Find where the given text appears and provide that cell's center as (x, y) coordinate. 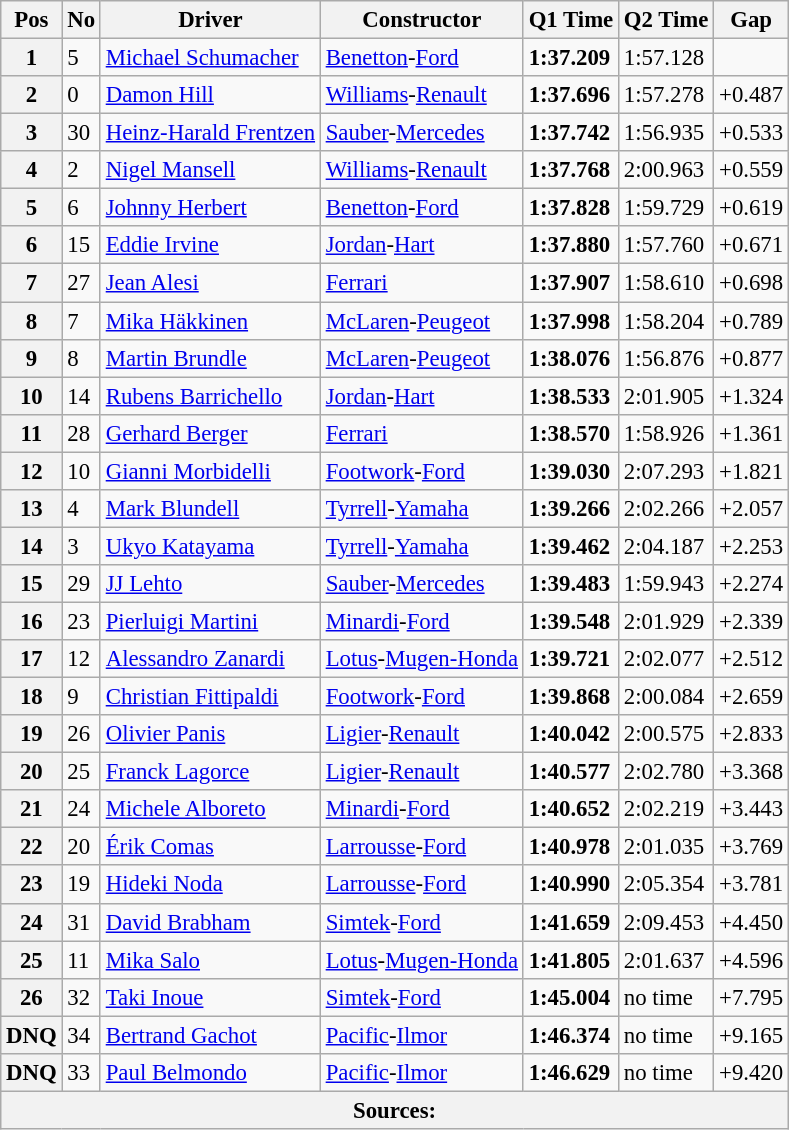
2:01.035 (666, 847)
Michele Alboreto (210, 809)
1:58.926 (666, 433)
2:00.963 (666, 170)
1:39.721 (570, 659)
2:01.929 (666, 621)
Gerhard Berger (210, 433)
1:46.629 (570, 1073)
Mark Blundell (210, 509)
Q2 Time (666, 20)
1:41.659 (570, 922)
Heinz-Harald Frentzen (210, 133)
1:57.278 (666, 95)
2:00.575 (666, 734)
1:38.533 (570, 396)
Pierluigi Martini (210, 621)
Mika Häkkinen (210, 321)
2:01.905 (666, 396)
+9.420 (752, 1073)
1:46.374 (570, 1035)
1:37.768 (570, 170)
Sources: (395, 1110)
No (81, 20)
Érik Comas (210, 847)
+4.450 (752, 922)
18 (32, 697)
Hideki Noda (210, 885)
1:39.266 (570, 509)
Bertrand Gachot (210, 1035)
1:40.978 (570, 847)
+3.443 (752, 809)
2:02.266 (666, 509)
+3.769 (752, 847)
1:40.042 (570, 734)
+0.877 (752, 358)
28 (81, 433)
1:58.610 (666, 283)
1:45.004 (570, 997)
+0.671 (752, 245)
Johnny Herbert (210, 208)
1:39.462 (570, 546)
JJ Lehto (210, 584)
21 (32, 809)
+3.368 (752, 772)
Jean Alesi (210, 283)
+0.789 (752, 321)
Damon Hill (210, 95)
1:40.990 (570, 885)
+0.559 (752, 170)
+9.165 (752, 1035)
Ukyo Katayama (210, 546)
2:04.187 (666, 546)
1:59.943 (666, 584)
1:38.076 (570, 358)
1:57.760 (666, 245)
+2.833 (752, 734)
1:57.128 (666, 58)
1:37.828 (570, 208)
1:39.030 (570, 471)
1:37.209 (570, 58)
29 (81, 584)
2:02.780 (666, 772)
Franck Lagorce (210, 772)
30 (81, 133)
1:56.876 (666, 358)
Gianni Morbidelli (210, 471)
1:39.868 (570, 697)
David Brabham (210, 922)
2:09.453 (666, 922)
Gap (752, 20)
2:02.219 (666, 809)
2:07.293 (666, 471)
17 (32, 659)
+0.487 (752, 95)
+2.253 (752, 546)
27 (81, 283)
22 (32, 847)
+2.274 (752, 584)
1:40.577 (570, 772)
+3.781 (752, 885)
1:56.935 (666, 133)
+2.057 (752, 509)
Olivier Panis (210, 734)
Eddie Irvine (210, 245)
+0.698 (752, 283)
1:58.204 (666, 321)
1:37.880 (570, 245)
34 (81, 1035)
1:37.907 (570, 283)
1:37.696 (570, 95)
1:39.548 (570, 621)
Michael Schumacher (210, 58)
31 (81, 922)
+2.339 (752, 621)
16 (32, 621)
Taki Inoue (210, 997)
2:00.084 (666, 697)
0 (81, 95)
1:38.570 (570, 433)
Christian Fittipaldi (210, 697)
Constructor (422, 20)
1:37.998 (570, 321)
2:05.354 (666, 885)
+0.533 (752, 133)
+2.659 (752, 697)
+1.361 (752, 433)
Mika Salo (210, 960)
1:59.729 (666, 208)
1:37.742 (570, 133)
Nigel Mansell (210, 170)
2:01.637 (666, 960)
2:02.077 (666, 659)
+1.821 (752, 471)
1 (32, 58)
+7.795 (752, 997)
Q1 Time (570, 20)
Paul Belmondo (210, 1073)
1:41.805 (570, 960)
+0.619 (752, 208)
13 (32, 509)
1:39.483 (570, 584)
1:40.652 (570, 809)
Alessandro Zanardi (210, 659)
+1.324 (752, 396)
32 (81, 997)
+2.512 (752, 659)
33 (81, 1073)
Driver (210, 20)
+4.596 (752, 960)
Martin Brundle (210, 358)
Pos (32, 20)
Rubens Barrichello (210, 396)
